Provide the [x, y] coordinate of the cell's center where the given text is located.  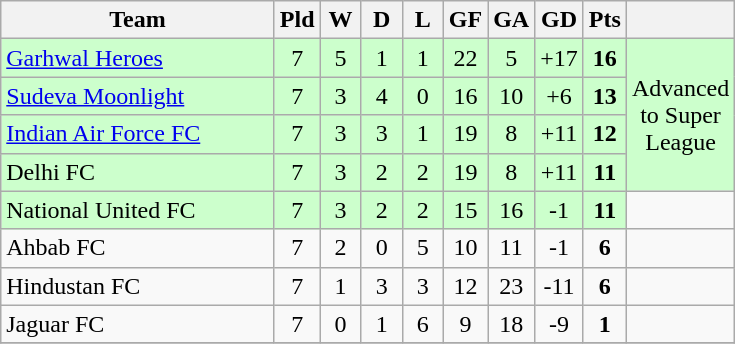
GF [465, 20]
-11 [560, 286]
Garhwal Heroes [138, 58]
Sudeva Moonlight [138, 96]
+6 [560, 96]
Pld [297, 20]
National United FC [138, 210]
Indian Air Force FC [138, 134]
18 [512, 324]
4 [382, 96]
Pts [604, 20]
W [340, 20]
22 [465, 58]
GD [560, 20]
15 [465, 210]
9 [465, 324]
GA [512, 20]
Team [138, 20]
Hindustan FC [138, 286]
D [382, 20]
+17 [560, 58]
Delhi FC [138, 172]
Advanced to Super League [680, 115]
13 [604, 96]
Ahbab FC [138, 248]
23 [512, 286]
L [422, 20]
Jaguar FC [138, 324]
-9 [560, 324]
